Pinpoint the cell where the given text exists, returning its (X, Y) midpoint coordinate. 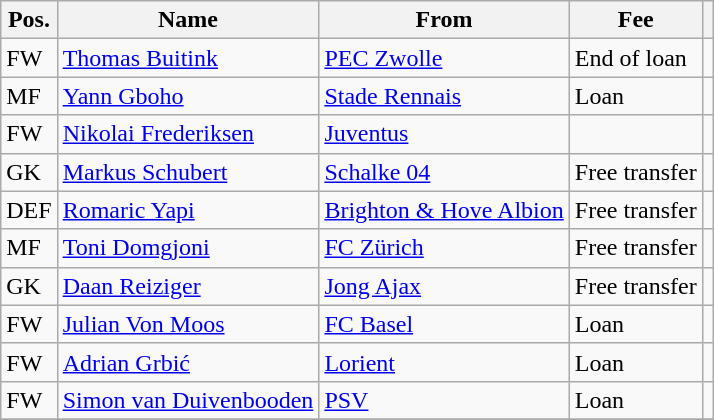
Schalke 04 (444, 172)
Nikolai Frederiksen (188, 134)
PEC Zwolle (444, 58)
Jong Ajax (444, 286)
PSV (444, 400)
Julian Von Moos (188, 324)
Brighton & Hove Albion (444, 210)
From (444, 20)
Markus Schubert (188, 172)
Toni Domgjoni (188, 248)
Juventus (444, 134)
Pos. (29, 20)
Romaric Yapi (188, 210)
Fee (636, 20)
Stade Rennais (444, 96)
Thomas Buitink (188, 58)
Adrian Grbić (188, 362)
End of loan (636, 58)
FC Basel (444, 324)
Yann Gboho (188, 96)
Daan Reiziger (188, 286)
Simon van Duivenbooden (188, 400)
Lorient (444, 362)
FC Zürich (444, 248)
DEF (29, 210)
Name (188, 20)
